Identify which cell holds the provided text, then report its [X, Y] central coordinate. 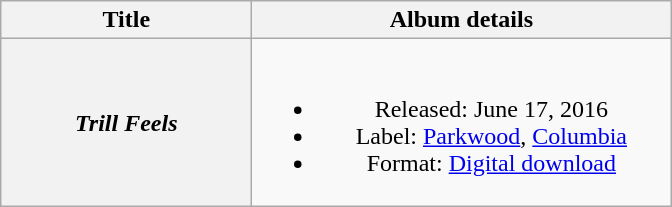
Album details [462, 20]
Trill Feels [126, 122]
Released: June 17, 2016Label: Parkwood, ColumbiaFormat: Digital download [462, 122]
Title [126, 20]
